Search for the cell housing the specified text and yield its [X, Y] center coordinate. 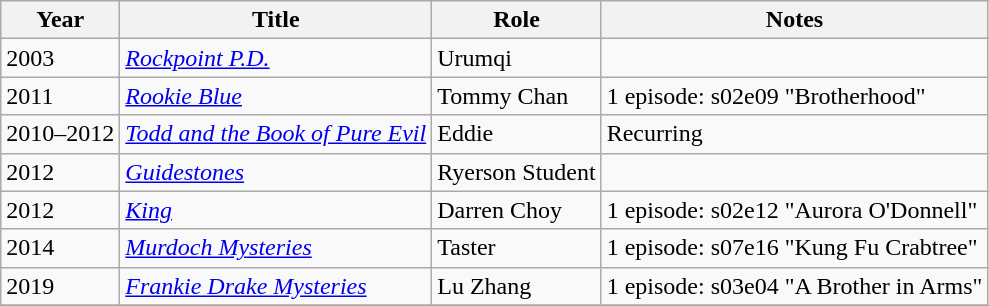
2014 [60, 248]
Todd and the Book of Pure Evil [276, 134]
1 episode: s02e12 "Aurora O'Donnell" [794, 210]
Taster [516, 248]
Ryerson Student [516, 172]
Guidestones [276, 172]
1 episode: s07e16 "Kung Fu Crabtree" [794, 248]
2011 [60, 96]
Darren Choy [516, 210]
Role [516, 20]
Notes [794, 20]
2010–2012 [60, 134]
2003 [60, 58]
Title [276, 20]
Eddie [516, 134]
Frankie Drake Mysteries [276, 286]
Lu Zhang [516, 286]
2019 [60, 286]
Year [60, 20]
1 episode: s02e09 "Brotherhood" [794, 96]
King [276, 210]
Murdoch Mysteries [276, 248]
Rookie Blue [276, 96]
Tommy Chan [516, 96]
Recurring [794, 134]
Rockpoint P.D. [276, 58]
1 episode: s03e04 "A Brother in Arms" [794, 286]
Urumqi [516, 58]
